Pinpoint the cell where the given text exists, returning its [x, y] midpoint coordinate. 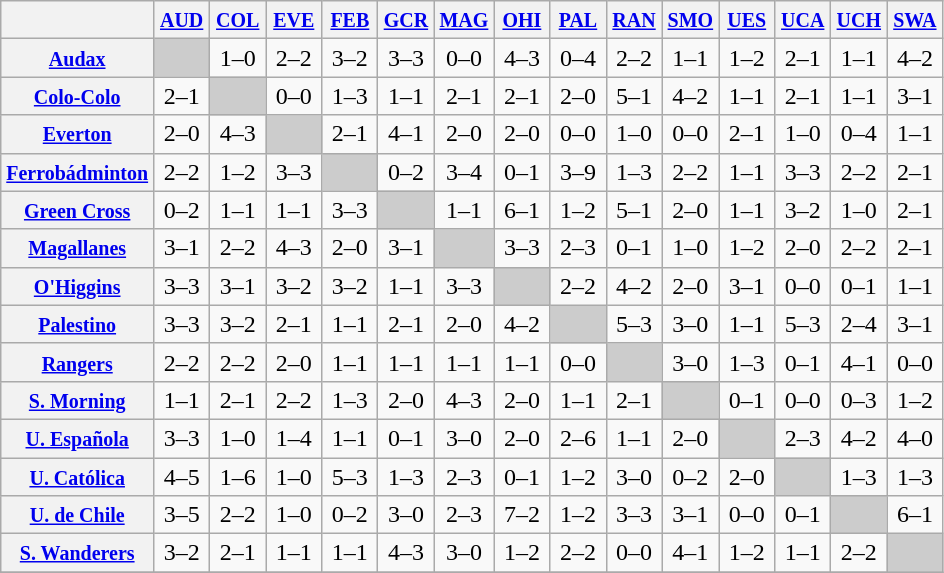
Palestino [78, 324]
7–2 [522, 515]
AUD [182, 20]
2–6 [578, 438]
SMO [690, 20]
U. Católica [78, 477]
S. Wanderers [78, 553]
FEB [350, 20]
Audax [78, 58]
COL [238, 20]
Green Cross [78, 210]
PAL [578, 20]
1–4 [294, 438]
OHI [522, 20]
EVE [294, 20]
Ferrobádminton [78, 172]
O'Higgins [78, 286]
SWA [915, 20]
3–5 [182, 515]
MAG [464, 20]
Colo-Colo [78, 96]
GCR [406, 20]
Everton [78, 134]
3–9 [578, 172]
S. Morning [78, 400]
4–0 [915, 438]
UCH [859, 20]
1–6 [238, 477]
3–4 [464, 172]
4–5 [182, 477]
0–3 [859, 400]
Magallanes [78, 248]
2–4 [859, 324]
U. Española [78, 438]
Rangers [78, 362]
UCA [803, 20]
RAN [634, 20]
UES [747, 20]
U. de Chile [78, 515]
